From the cell containing the given text, extract its center point as (x, y) coordinate. 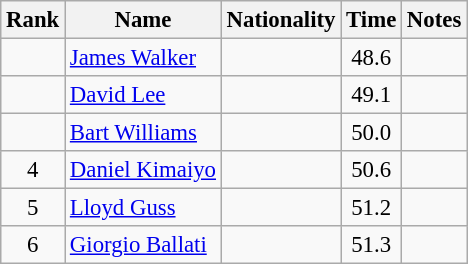
Name (144, 20)
49.1 (372, 95)
48.6 (372, 58)
Lloyd Guss (144, 208)
6 (33, 245)
51.3 (372, 245)
50.0 (372, 133)
Bart Williams (144, 133)
5 (33, 208)
Notes (434, 20)
Rank (33, 20)
Daniel Kimaiyo (144, 170)
Time (372, 20)
4 (33, 170)
David Lee (144, 95)
51.2 (372, 208)
Nationality (280, 20)
Giorgio Ballati (144, 245)
James Walker (144, 58)
50.6 (372, 170)
